Find where the given text appears and provide that cell's center as [X, Y] coordinate. 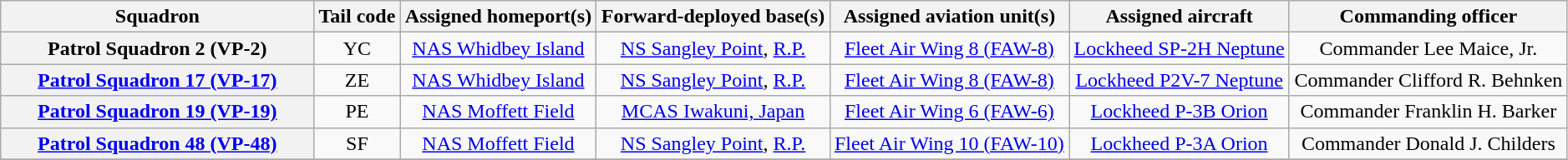
Fleet Air Wing 6 (FAW-6) [949, 112]
Lockheed P-3A Orion [1180, 143]
Patrol Squadron 2 (VP-2) [157, 48]
SF [358, 143]
Patrol Squadron 19 (VP-19) [157, 112]
Commander Franklin H. Barker [1428, 112]
Tail code [358, 17]
Assigned homeport(s) [498, 17]
Lockheed P-3B Orion [1180, 112]
Assigned aviation unit(s) [949, 17]
Fleet Air Wing 10 (FAW-10) [949, 143]
Commander Clifford R. Behnken [1428, 80]
Commanding officer [1428, 17]
Squadron [157, 17]
Patrol Squadron 48 (VP-48) [157, 143]
Lockheed P2V-7 Neptune [1180, 80]
Patrol Squadron 17 (VP-17) [157, 80]
Assigned aircraft [1180, 17]
Lockheed SP-2H Neptune [1180, 48]
Forward-deployed base(s) [713, 17]
PE [358, 112]
Commander Lee Maice, Jr. [1428, 48]
Commander Donald J. Childers [1428, 143]
MCAS Iwakuni, Japan [713, 112]
ZE [358, 80]
YC [358, 48]
